Provide the [x, y] coordinate of the cell's center where the given text is located.  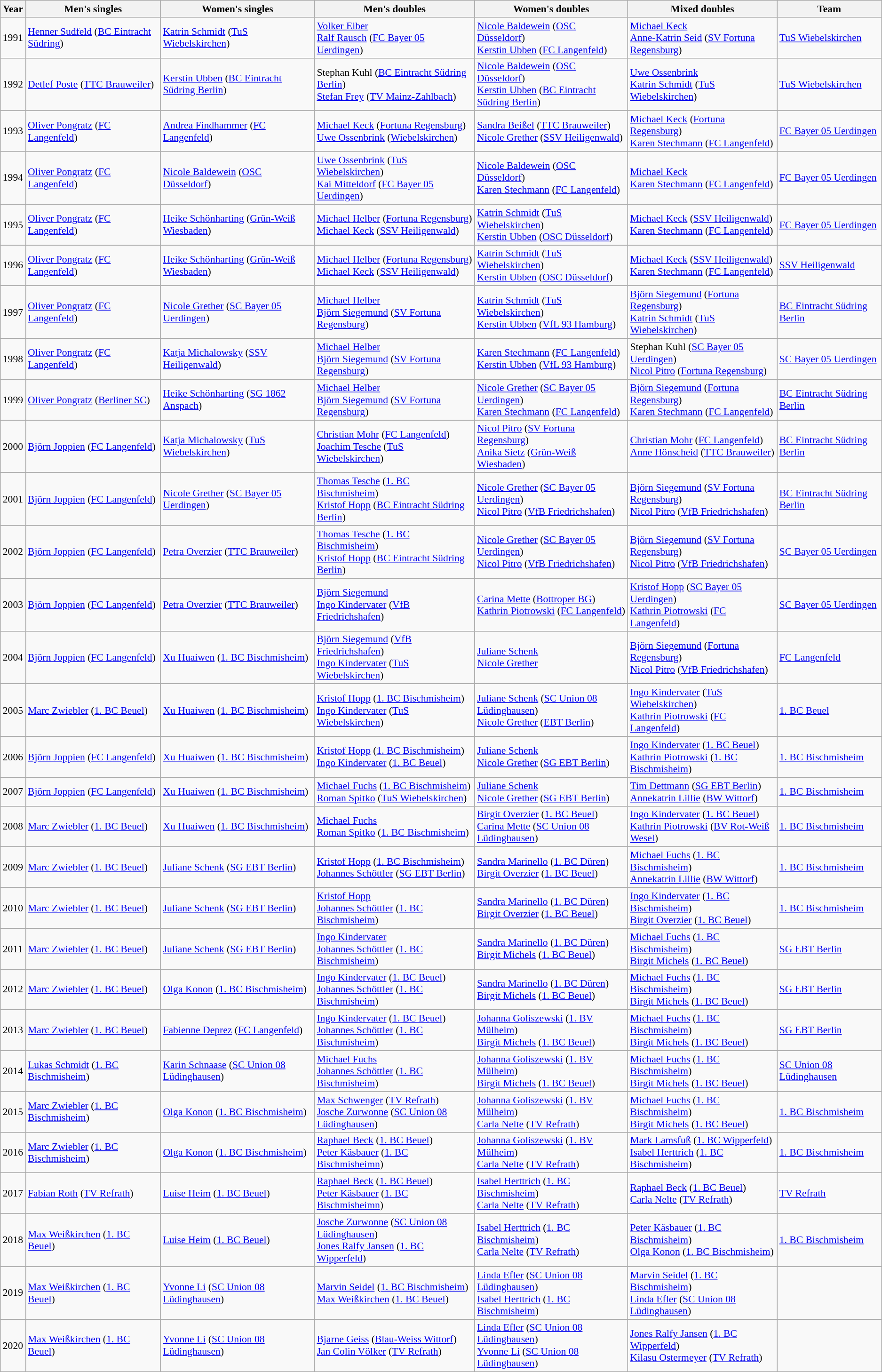
Linda Efler (SC Union 08 Lüdinghausen)Isabel Herttrich (1. BC Bischmisheim) [551, 1293]
Michael KeckAnne-Katrin Seid (SV Fortuna Regensburg) [703, 38]
Michael Fuchs (1. BC Bischmisheim)Annekatrin Lillie (BW Wittorf) [703, 868]
Heike Schönharting (SG 1862 Anspach) [237, 400]
Women's doubles [551, 9]
Michael FuchsJohannes Schöttler (1. BC Bischmisheim) [394, 1071]
Andrea Findhammer (FC Langenfeld) [237, 132]
Kristof HoppJohannes Schöttler (1. BC Bischmisheim) [394, 908]
2010 [13, 908]
Ingo Kindervater (1. BC Bischmisheim)Birgit Overzier (1. BC Beuel) [703, 908]
2006 [13, 758]
Kerstin Ubben (BC Eintracht Südring Berlin) [237, 84]
Nicol Pitro (SV Fortuna Regensburg)Anika Sietz (Grün-Weiß Wiesbaden) [551, 447]
Katja Michalowsky (TuS Wiebelskirchen) [237, 447]
Carina Mette (Bottroper BG)Kathrin Piotrowski (FC Langenfeld) [551, 605]
Katrin Schmidt (TuS Wiebelskirchen)Kerstin Ubben (VfL 93 Hamburg) [551, 312]
Tim Dettmann (SG EBT Berlin)Annekatrin Lillie (BW Wittorf) [703, 791]
Björn Siegemund (Fortuna Regensburg)Nicol Pitro (VfB Friedrichshafen) [703, 657]
Stephan Kuhl (BC Eintracht Südring Berlin)Stefan Frey (TV Mainz-Zahlbach) [394, 84]
Lukas Schmidt (1. BC Bischmisheim) [93, 1071]
Kristof Hopp (1. BC Bischmisheim)Ingo Kindervater (TuS Wiebelskirchen) [394, 710]
2001 [13, 499]
Women's singles [237, 9]
Nicole Baldewein (OSC Düsseldorf)Kerstin Ubben (FC Langenfeld) [551, 38]
Juliane SchenkNicole Grether [551, 657]
Peter Käsbauer (1. BC Bischmisheim)Olga Konon (1. BC Bischmisheim) [703, 1240]
Fabienne Deprez (FC Langenfeld) [237, 1030]
Nicole Baldewein (OSC Düsseldorf) [237, 178]
Katja Michalowsky (SSV Heiligenwald) [237, 359]
Stephan Kuhl (SC Bayer 05 Uerdingen)Nicol Pitro (Fortuna Regensburg) [703, 359]
Mixed doubles [703, 9]
Björn Siegemund (Fortuna Regensburg)Karen Stechmann (FC Langenfeld) [703, 400]
Ingo KindervaterJohannes Schöttler (1. BC Bischmisheim) [394, 949]
Josche Zurwonne (SC Union 08 Lüdinghausen)Jones Ralfy Jansen (1. BC Wipperfeld) [394, 1240]
Marvin Seidel (1. BC Bischmisheim)Max Weißkirchen (1. BC Beuel) [394, 1293]
2020 [13, 1346]
Katrin Schmidt (TuS Wiebelskirchen) [237, 38]
1998 [13, 359]
Linda Efler (SC Union 08 Lüdinghausen)Yvonne Li (SC Union 08 Lüdinghausen) [551, 1346]
Michael KeckKaren Stechmann (FC Langenfeld) [703, 178]
Björn Siegemund (VfB Friedrichshafen)Ingo Kindervater (TuS Wiebelskirchen) [394, 657]
Bjarne Geiss (Blau-Weiss Wittorf)Jan Colin Völker (TV Refrath) [394, 1346]
FC Langenfeld [829, 657]
2009 [13, 868]
TV Refrath [829, 1193]
Uwe Ossenbrink (TuS Wiebelskirchen)Kai Mitteldorf (FC Bayer 05 Uerdingen) [394, 178]
Birgit Overzier (1. BC Beuel)Carina Mette (SC Union 08 Lüdinghausen) [551, 826]
Max Schwenger (TV Refrath)Josche Zurwonne (SC Union 08 Lüdinghausen) [394, 1112]
Jones Ralfy Jansen (1. BC Wipperfeld)Kilasu Ostermeyer (TV Refrath) [703, 1346]
2017 [13, 1193]
Björn SiegemundIngo Kindervater (VfB Friedrichshafen) [394, 605]
Oliver Pongratz (Berliner SC) [93, 400]
1. BC Beuel [829, 710]
2016 [13, 1153]
Team [829, 9]
Christian Mohr (FC Langenfeld)Joachim Tesche (TuS Wiebelskirchen) [394, 447]
Detlef Poste (TTC Brauweiler) [93, 84]
Michael Keck (Fortuna Regensburg)Uwe Ossenbrink (Wiebelskirchen) [394, 132]
1992 [13, 84]
1995 [13, 225]
Henner Sudfeld (BC Eintracht Südring) [93, 38]
Nicole Grether (SC Bayer 05 Uerdingen)Karen Stechmann (FC Langenfeld) [551, 400]
Kristof Hopp (1. BC Bischmisheim)Johannes Schöttler (SG EBT Berlin) [394, 868]
1997 [13, 312]
2011 [13, 949]
Michael Keck (Fortuna Regensburg)Karen Stechmann (FC Langenfeld) [703, 132]
2014 [13, 1071]
1993 [13, 132]
1991 [13, 38]
Ingo Kindervater (1. BC Beuel)Kathrin Piotrowski (1. BC Bischmisheim) [703, 758]
SSV Heiligenwald [829, 265]
Kristof Hopp (1. BC Bischmisheim)Ingo Kindervater (1. BC Beuel) [394, 758]
1996 [13, 265]
Kristof Hopp (SC Bayer 05 Uerdingen)Kathrin Piotrowski (FC Langenfeld) [703, 605]
Ingo Kindervater (TuS Wiebelskirchen)Kathrin Piotrowski (FC Langenfeld) [703, 710]
1994 [13, 178]
2008 [13, 826]
Juliane Schenk (SC Union 08 Lüdinghausen)Nicole Grether (EBT Berlin) [551, 710]
Men's singles [93, 9]
2015 [13, 1112]
2005 [13, 710]
Volker EiberRalf Rausch (FC Bayer 05 Uerdingen) [394, 38]
2002 [13, 552]
Christian Mohr (FC Langenfeld)Anne Hönscheid (TTC Brauweiler) [703, 447]
2018 [13, 1240]
Karin Schnaase (SC Union 08 Lüdinghausen) [237, 1071]
2013 [13, 1030]
2012 [13, 990]
Nicole Baldewein (OSC Düsseldorf)Karen Stechmann (FC Langenfeld) [551, 178]
Björn Siegemund (Fortuna Regensburg)Katrin Schmidt (TuS Wiebelskirchen) [703, 312]
Michael Fuchs (1. BC Bischmisheim)Roman Spitko (TuS Wiebelskirchen) [394, 791]
Nicole Baldewein (OSC Düsseldorf)Kerstin Ubben (BC Eintracht Südring Berlin) [551, 84]
2003 [13, 605]
Ingo Kindervater (1. BC Beuel)Kathrin Piotrowski (BV Rot-Weiß Wesel) [703, 826]
Fabian Roth (TV Refrath) [93, 1193]
Year [13, 9]
Raphael Beck (1. BC Beuel)Carla Nelte (TV Refrath) [703, 1193]
Sandra Beißel (TTC Brauweiler)Nicole Grether (SSV Heiligenwald) [551, 132]
Uwe OssenbrinkKatrin Schmidt (TuS Wiebelskirchen) [703, 84]
Men's doubles [394, 9]
SC Union 08 Lüdinghausen [829, 1071]
2000 [13, 447]
Mark Lamsfuß (1. BC Wipperfeld)Isabel Herttrich (1. BC Bischmisheim) [703, 1153]
1999 [13, 400]
Michael FuchsRoman Spitko (1. BC Bischmisheim) [394, 826]
2004 [13, 657]
2019 [13, 1293]
Marvin Seidel (1. BC Bischmisheim)Linda Efler (SC Union 08 Lüdinghausen) [703, 1293]
Karen Stechmann (FC Langenfeld)Kerstin Ubben (VfL 93 Hamburg) [551, 359]
2007 [13, 791]
